Locate the cell with the specified text and output its [X, Y] center coordinate. 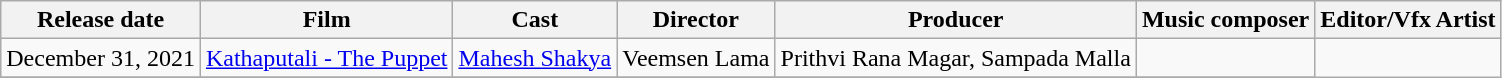
Producer [956, 20]
Release date [101, 20]
Veemsen Lama [696, 58]
Director [696, 20]
Film [326, 20]
Editor/Vfx Artist [1408, 20]
Cast [535, 20]
Kathaputali - The Puppet [326, 58]
Music composer [1225, 20]
December 31, 2021 [101, 58]
Prithvi Rana Magar, Sampada Malla [956, 58]
Mahesh Shakya [535, 58]
